Locate the cell with the specified text and output its [x, y] center coordinate. 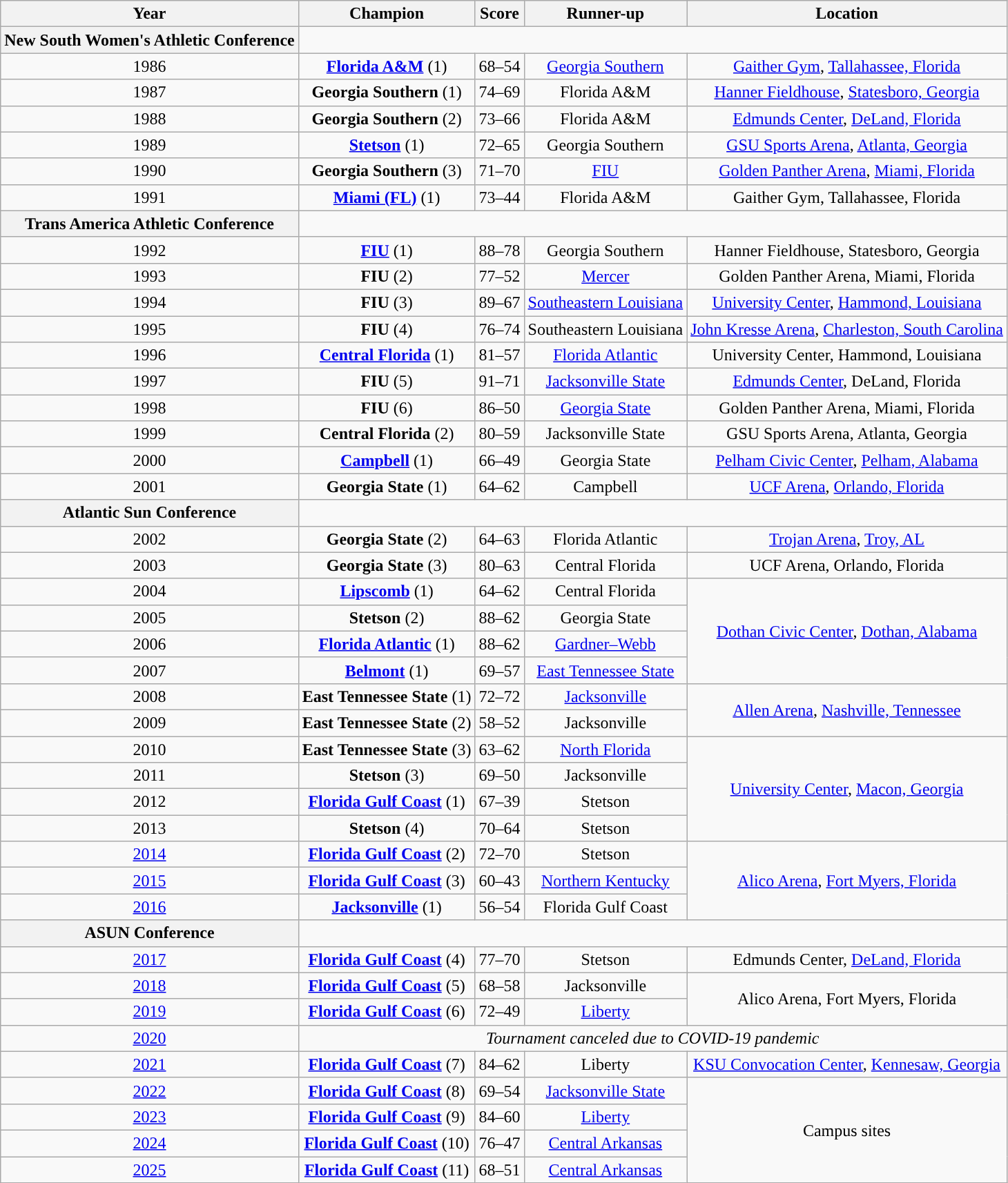
Florida Gulf Coast (5) [387, 986]
FIU [605, 171]
Allen Arena, Nashville, Tennessee [847, 710]
1990 [149, 171]
FIU (4) [387, 329]
1998 [149, 408]
2023 [149, 1117]
74–69 [500, 92]
84–60 [500, 1117]
1987 [149, 92]
77–52 [500, 276]
Northern Kentucky [605, 881]
Pelham Civic Center, Pelham, Alabama [847, 460]
University Center, Macon, Georgia [847, 788]
2013 [149, 828]
2007 [149, 670]
2004 [149, 591]
2005 [149, 618]
2020 [149, 1038]
64–63 [500, 539]
Florida Gulf Coast (2) [387, 854]
72–70 [500, 854]
Stetson (4) [387, 828]
80–63 [500, 565]
1991 [149, 197]
2010 [149, 749]
68–54 [500, 66]
72–49 [500, 1012]
2003 [149, 565]
KSU Convocation Center, Kennesaw, Georgia [847, 1064]
Florida Gulf Coast (10) [387, 1143]
Campbell (1) [387, 460]
East Tennessee State (1) [387, 696]
Lipscomb (1) [387, 591]
70–64 [500, 828]
North Florida [605, 749]
Florida Gulf Coast (6) [387, 1012]
2015 [149, 881]
Gardner–Webb [605, 644]
2024 [149, 1143]
72–72 [500, 696]
2019 [149, 1012]
1992 [149, 250]
Georgia State (1) [387, 487]
2018 [149, 986]
Trans America Athletic Conference [149, 224]
63–62 [500, 749]
Jacksonville (1) [387, 907]
60–43 [500, 881]
67–39 [500, 802]
Georgia Southern (3) [387, 171]
Florida Gulf Coast (1) [387, 802]
East Tennessee State [605, 670]
Mercer [605, 276]
Stetson (1) [387, 145]
FIU (6) [387, 408]
Miami (FL) (1) [387, 197]
76–47 [500, 1143]
Stetson (3) [387, 776]
68–51 [500, 1170]
2022 [149, 1091]
Florida Atlantic (1) [387, 644]
56–54 [500, 907]
Florida Gulf Coast (7) [387, 1064]
1995 [149, 329]
1989 [149, 145]
88–78 [500, 250]
2012 [149, 802]
FIU (3) [387, 302]
69–50 [500, 776]
2025 [149, 1170]
New South Women's Athletic Conference [149, 40]
FIU (2) [387, 276]
81–57 [500, 355]
Florida Gulf Coast (4) [387, 959]
73–44 [500, 197]
Champion [387, 14]
2006 [149, 644]
76–74 [500, 329]
66–49 [500, 460]
Florida Gulf Coast (11) [387, 1170]
1988 [149, 119]
69–54 [500, 1091]
1986 [149, 66]
80–59 [500, 434]
2017 [149, 959]
1997 [149, 382]
Florida A&M (1) [387, 66]
Runner-up [605, 14]
2000 [149, 460]
2011 [149, 776]
89–67 [500, 302]
68–58 [500, 986]
Atlantic Sun Conference [149, 513]
Florida Gulf Coast [605, 907]
1994 [149, 302]
Florida Gulf Coast (3) [387, 881]
91–71 [500, 382]
86–50 [500, 408]
73–66 [500, 119]
Georgia State (3) [387, 565]
2002 [149, 539]
Belmont (1) [387, 670]
Trojan Arena, Troy, AL [847, 539]
2008 [149, 696]
East Tennessee State (3) [387, 749]
1996 [149, 355]
Tournament canceled due to COVID-19 pandemic [652, 1038]
John Kresse Arena, Charleston, South Carolina [847, 329]
58–52 [500, 723]
Score [500, 14]
1999 [149, 434]
1993 [149, 276]
Campbell [605, 487]
Florida Gulf Coast (8) [387, 1091]
FIU (5) [387, 382]
Location [847, 14]
2016 [149, 907]
FIU (1) [387, 250]
Stetson (2) [387, 618]
Georgia Southern (2) [387, 119]
2021 [149, 1064]
2014 [149, 854]
84–62 [500, 1064]
Campus sites [847, 1130]
Central Florida (2) [387, 434]
69–57 [500, 670]
East Tennessee State (2) [387, 723]
Florida Gulf Coast (9) [387, 1117]
Dothan Civic Center, Dothan, Alabama [847, 631]
72–65 [500, 145]
Georgia Southern (1) [387, 92]
2001 [149, 487]
Central Florida (1) [387, 355]
ASUN Conference [149, 933]
Georgia State (2) [387, 539]
Year [149, 14]
2009 [149, 723]
71–70 [500, 171]
77–70 [500, 959]
